Determine the [X, Y] coordinate at the center of the cell enclosing the given text.  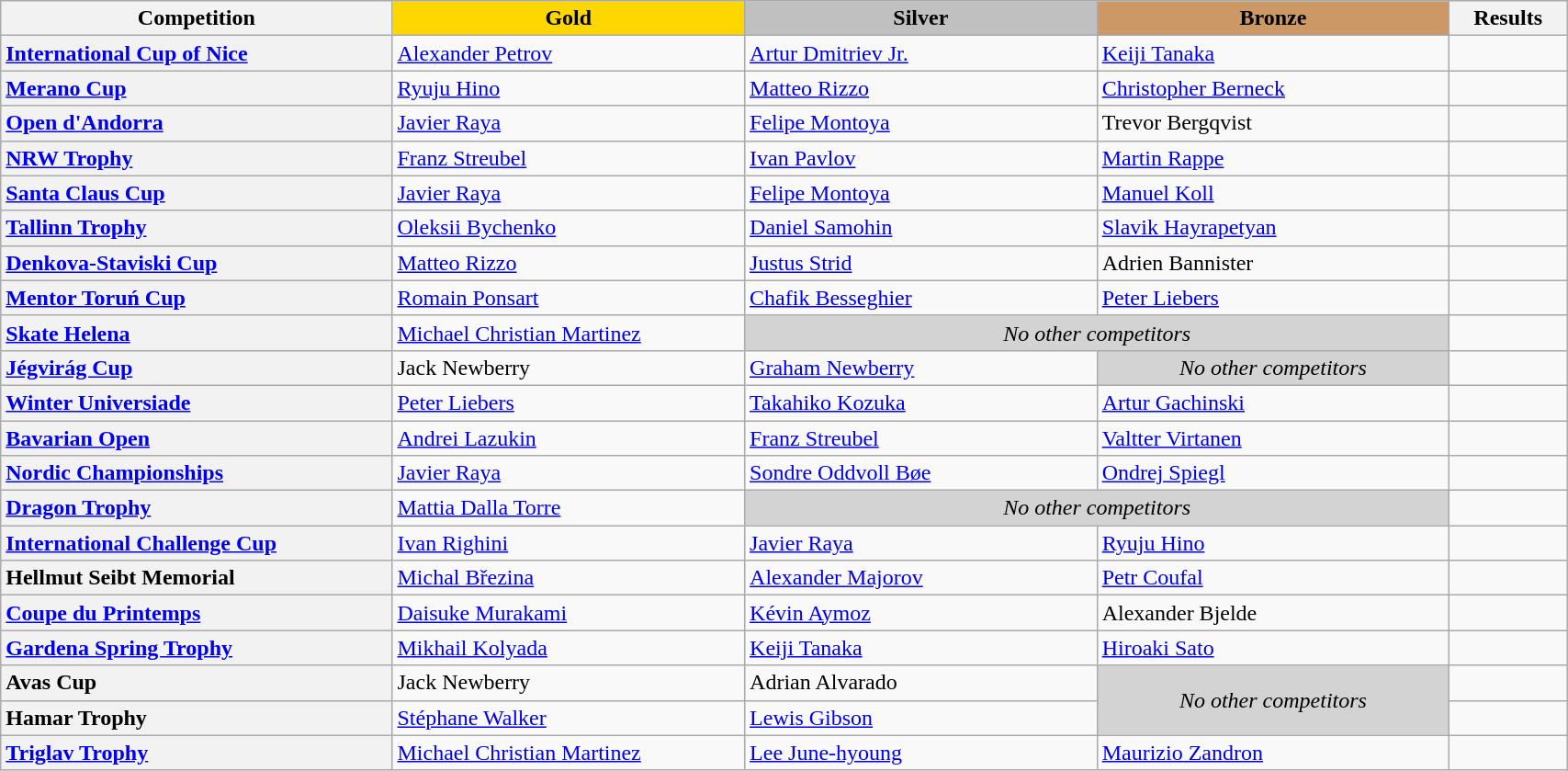
Alexander Petrov [569, 53]
Mikhail Kolyada [569, 648]
Triglav Trophy [197, 753]
Mattia Dalla Torre [569, 508]
Andrei Lazukin [569, 438]
Mentor Toruń Cup [197, 298]
Graham Newberry [921, 368]
Bronze [1273, 18]
Jégvirág Cup [197, 368]
Michal Březina [569, 578]
Hellmut Seibt Memorial [197, 578]
Alexander Bjelde [1273, 613]
Alexander Majorov [921, 578]
Hamar Trophy [197, 718]
Chafik Besseghier [921, 298]
Denkova-Staviski Cup [197, 263]
International Challenge Cup [197, 543]
Adrien Bannister [1273, 263]
Tallinn Trophy [197, 228]
Dragon Trophy [197, 508]
Winter Universiade [197, 403]
Silver [921, 18]
Takahiko Kozuka [921, 403]
Competition [197, 18]
Coupe du Printemps [197, 613]
Manuel Koll [1273, 193]
Stéphane Walker [569, 718]
Avas Cup [197, 683]
NRW Trophy [197, 158]
Lee June-hyoung [921, 753]
International Cup of Nice [197, 53]
Justus Strid [921, 263]
Christopher Berneck [1273, 88]
Santa Claus Cup [197, 193]
Open d'Andorra [197, 123]
Martin Rappe [1273, 158]
Lewis Gibson [921, 718]
Ivan Pavlov [921, 158]
Artur Gachinski [1273, 403]
Sondre Oddvoll Bøe [921, 473]
Daisuke Murakami [569, 613]
Nordic Championships [197, 473]
Hiroaki Sato [1273, 648]
Ivan Righini [569, 543]
Trevor Bergqvist [1273, 123]
Maurizio Zandron [1273, 753]
Gardena Spring Trophy [197, 648]
Results [1508, 18]
Oleksii Bychenko [569, 228]
Adrian Alvarado [921, 683]
Skate Helena [197, 333]
Ondrej Spiegl [1273, 473]
Petr Coufal [1273, 578]
Daniel Samohin [921, 228]
Slavik Hayrapetyan [1273, 228]
Valtter Virtanen [1273, 438]
Merano Cup [197, 88]
Artur Dmitriev Jr. [921, 53]
Romain Ponsart [569, 298]
Gold [569, 18]
Bavarian Open [197, 438]
Kévin Aymoz [921, 613]
